Find where the given text appears and provide that cell's center as (x, y) coordinate. 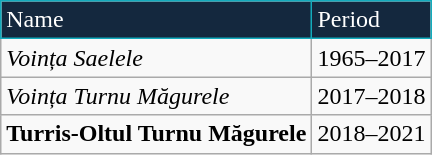
Name (156, 20)
1965–2017 (372, 58)
2018–2021 (372, 134)
Voința Saelele (156, 58)
Turris-Oltul Turnu Măgurele (156, 134)
2017–2018 (372, 96)
Period (372, 20)
Voința Turnu Măgurele (156, 96)
